Detect which cell encompasses the target text, then output its [x, y] center coordinate. 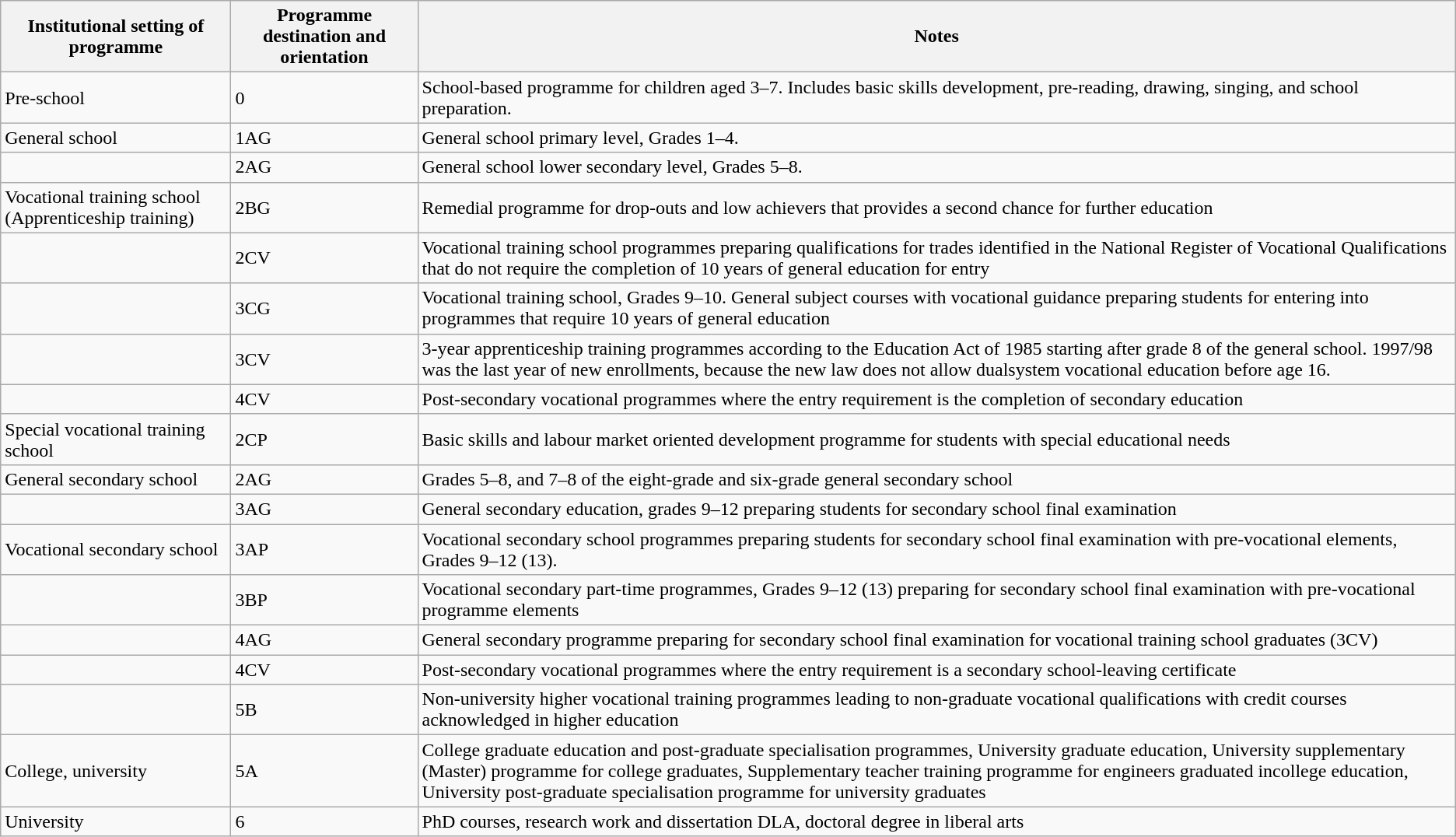
General school primary level, Grades 1–4. [936, 138]
Grades 5–8, and 7–8 of the eight-grade and six-grade general secondary school [936, 479]
3AP [324, 549]
Vocational secondary school [116, 549]
PhD courses, research work and dissertation DLA, doctoral degree in liberal arts [936, 821]
3BP [324, 601]
5A [324, 771]
Special vocational training school [116, 439]
Post-secondary vocational programmes where the entry requirement is a secondary school-leaving certificate [936, 670]
General school lower secondary level, Grades 5–8. [936, 167]
Programme destination and orientation [324, 37]
0 [324, 98]
General secondary programme preparing for secondary school final examination for vocational training school graduates (3CV) [936, 640]
2BG [324, 207]
6 [324, 821]
Basic skills and labour market oriented development programme for students with special educational needs [936, 439]
Remedial programme for drop-outs and low achievers that provides a second chance for further education [936, 207]
3CV [324, 359]
Post-secondary vocational programmes where the entry requirement is the completion of secondary education [936, 399]
1AG [324, 138]
Vocational training school (Apprenticeship training) [116, 207]
Notes [936, 37]
General secondary school [116, 479]
School-based programme for children aged 3–7. Includes basic skills development, pre-reading, drawing, singing, and school preparation. [936, 98]
College, university [116, 771]
Institutional setting of programme [116, 37]
Vocational secondary school programmes preparing students for secondary school final examination with pre-vocational elements, Grades 9–12 (13). [936, 549]
4AG [324, 640]
3CG [324, 308]
2CP [324, 439]
2CV [324, 258]
Vocational secondary part-time programmes, Grades 9–12 (13) preparing for secondary school final examination with pre-vocational programme elements [936, 601]
3AG [324, 509]
Pre-school [116, 98]
General school [116, 138]
University [116, 821]
5B [324, 709]
General secondary education, grades 9–12 preparing students for secondary school final examination [936, 509]
